Scan for the cell matching the given text and deliver its [X, Y] coordinate at center. 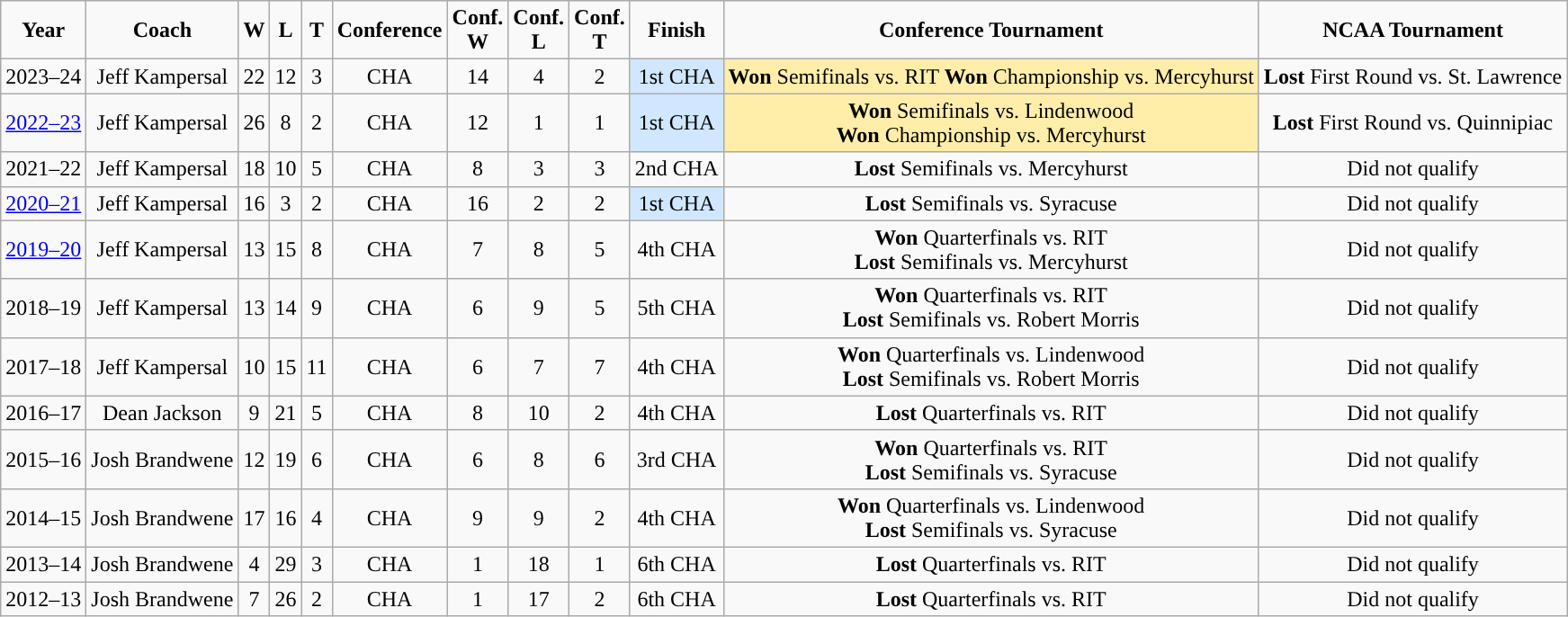
Lost Semifinals vs. Mercyhurst [991, 169]
NCAA Tournament [1412, 31]
Conf. L [539, 31]
2023–24 [43, 76]
Won Semifinals vs. Lindenwood Won Championship vs. Mercyhurst [991, 122]
Conference [390, 31]
2013–14 [43, 564]
T [317, 31]
2015–16 [43, 459]
2017–18 [43, 367]
Conference Tournament [991, 31]
2022–23 [43, 122]
2021–22 [43, 169]
29 [286, 564]
Won Quarterfinals vs. Lindenwood Lost Semifinals vs. Robert Morris [991, 367]
Won Quarterfinals vs. RIT Lost Semifinals vs. Robert Morris [991, 308]
3rd CHA [676, 459]
Finish [676, 31]
Won Semifinals vs. RIT Won Championship vs. Mercyhurst [991, 76]
2014–15 [43, 518]
11 [317, 367]
Conf. W [478, 31]
19 [286, 459]
Won Quarterfinals vs. Lindenwood Lost Semifinals vs. Syracuse [991, 518]
Dean Jackson [162, 413]
Year [43, 31]
2012–13 [43, 598]
W [254, 31]
L [286, 31]
21 [286, 413]
2016–17 [43, 413]
Coach [162, 31]
Conf. T [600, 31]
22 [254, 76]
Lost First Round vs. Quinnipiac [1412, 122]
2018–19 [43, 308]
2019–20 [43, 250]
5th CHA [676, 308]
2020–21 [43, 203]
Won Quarterfinals vs. RIT Lost Semifinals vs. Syracuse [991, 459]
2nd CHA [676, 169]
Won Quarterfinals vs. RIT Lost Semifinals vs. Mercyhurst [991, 250]
Lost First Round vs. St. Lawrence [1412, 76]
Lost Semifinals vs. Syracuse [991, 203]
